Pinpoint the cell where the given text exists, returning its (X, Y) midpoint coordinate. 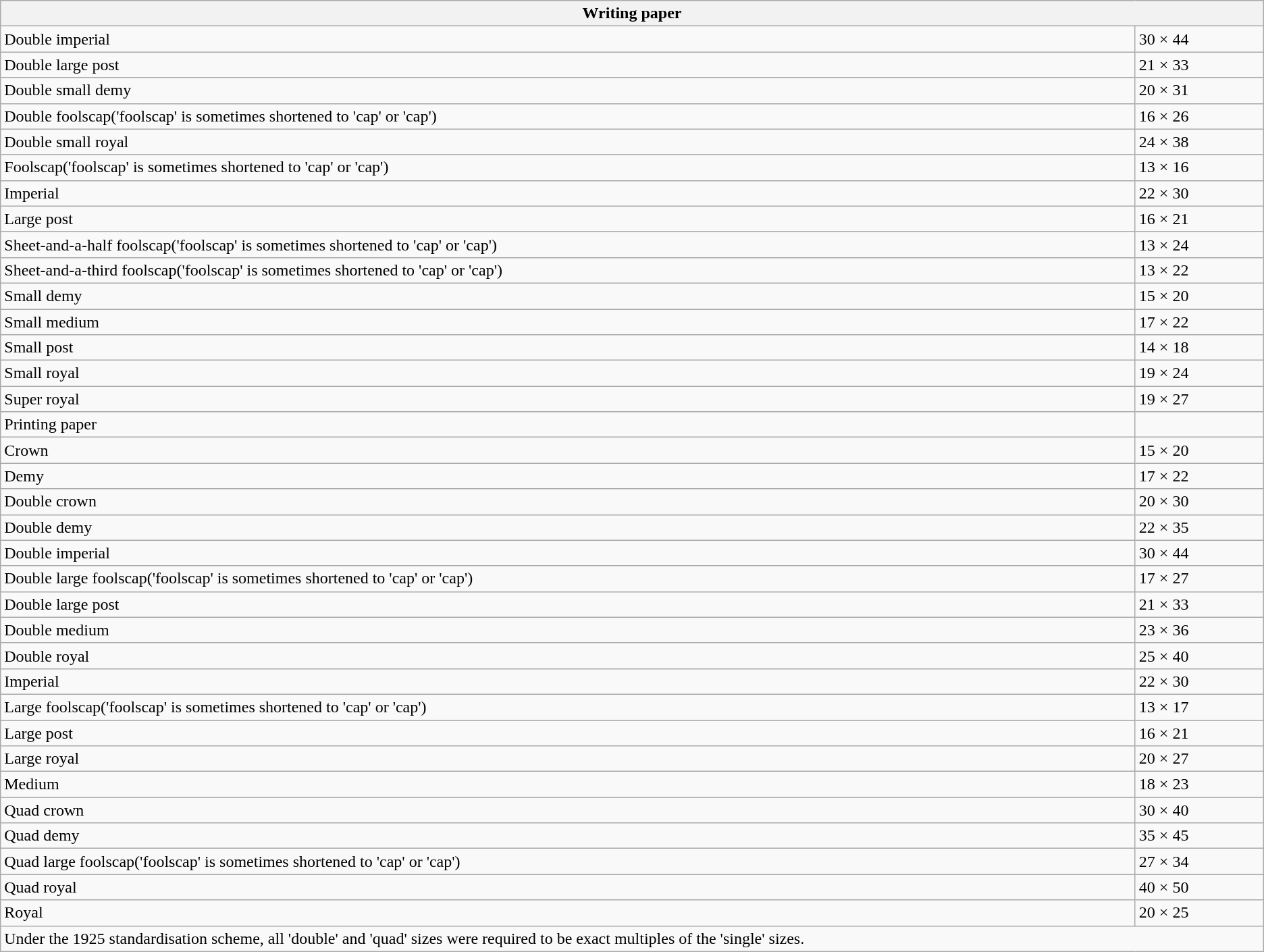
Double foolscap('foolscap' is sometimes shortened to 'cap' or 'cap') (569, 116)
Under the 1925 standardisation scheme, all 'double' and 'quad' sizes were required to be exact multiples of the 'single' sizes. (632, 938)
Sheet‑and‑a‑half foolscap('foolscap' is sometimes shortened to 'cap' or 'cap') (569, 244)
13 × 22 (1199, 270)
Writing paper (632, 14)
20 × 30 (1199, 502)
Quad large foolscap('foolscap' is sometimes shortened to 'cap' or 'cap') (569, 862)
Royal (569, 913)
Double small demy (569, 90)
13 × 16 (1199, 167)
Small medium (569, 322)
Double medium (569, 630)
35 × 45 (1199, 836)
19 × 24 (1199, 373)
Medium (569, 785)
13 × 24 (1199, 244)
Double small royal (569, 142)
27 × 34 (1199, 862)
Double crown (569, 502)
Large royal (569, 759)
30 × 40 (1199, 810)
Foolscap('foolscap' is sometimes shortened to 'cap' or 'cap') (569, 167)
Quad crown (569, 810)
20 × 25 (1199, 913)
22 × 35 (1199, 527)
Small post (569, 348)
40 × 50 (1199, 887)
Quad royal (569, 887)
23 × 36 (1199, 630)
20 × 31 (1199, 90)
Quad demy (569, 836)
Double large foolscap('foolscap' is sometimes shortened to 'cap' or 'cap') (569, 579)
Small demy (569, 296)
Large foolscap('foolscap' is sometimes shortened to 'cap' or 'cap') (569, 707)
Double royal (569, 656)
Sheet‑and‑a‑third foolscap('foolscap' is sometimes shortened to 'cap' or 'cap') (569, 270)
Printing paper (569, 425)
Super royal (569, 399)
Small royal (569, 373)
25 × 40 (1199, 656)
18 × 23 (1199, 785)
19 × 27 (1199, 399)
Demy (569, 476)
Double demy (569, 527)
20 × 27 (1199, 759)
Crown (569, 450)
13 × 17 (1199, 707)
24 × 38 (1199, 142)
17 × 27 (1199, 579)
14 × 18 (1199, 348)
16 × 26 (1199, 116)
